Provide the (x, y) coordinate of the cell's center where the given text is located.  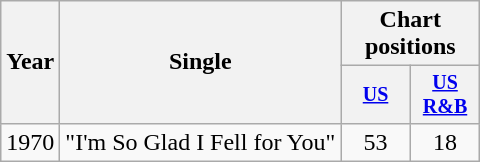
USR&B (444, 94)
Chart positions (410, 34)
53 (376, 142)
1970 (30, 142)
"I'm So Glad I Fell for You" (200, 142)
18 (444, 142)
Single (200, 62)
Year (30, 62)
US (376, 94)
